Output the [X, Y] coordinate of the center of the cell containing the given text.  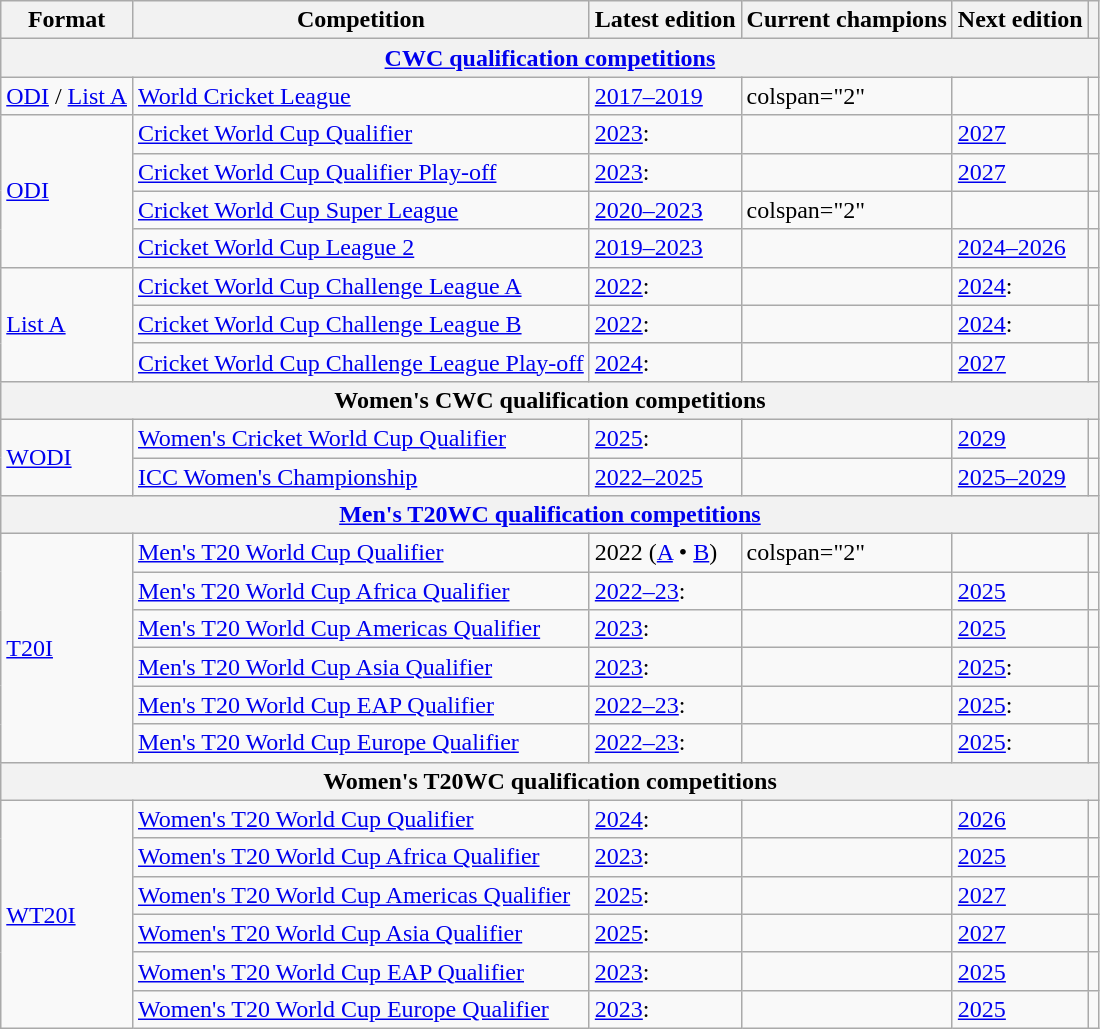
T20I [67, 648]
2029 [1020, 438]
Women's CWC qualification competitions [550, 400]
2022–2025 [665, 477]
Cricket World Cup League 2 [360, 248]
2017–2019 [665, 96]
2020–2023 [665, 210]
Cricket World Cup Qualifier [360, 134]
Format [67, 20]
Women's T20 World Cup Asia Qualifier [360, 933]
Men's T20 World Cup Asia Qualifier [360, 667]
Women's T20 World Cup Africa Qualifier [360, 857]
Competition [360, 20]
Latest edition [665, 20]
Men's T20WC qualification competitions [550, 515]
2025–2029 [1020, 477]
CWC qualification competitions [550, 58]
Men's T20 World Cup Africa Qualifier [360, 591]
ICC Women's Championship [360, 477]
World Cricket League [360, 96]
2024–2026 [1020, 248]
Cricket World Cup Challenge League A [360, 286]
Current champions [846, 20]
Men's T20 World Cup Qualifier [360, 553]
List A [67, 324]
Women's T20WC qualification competitions [550, 781]
2022 (A • B) [665, 553]
Next edition [1020, 20]
ODI [67, 191]
Cricket World Cup Challenge League B [360, 324]
Men's T20 World Cup Americas Qualifier [360, 629]
2026 [1020, 819]
Women's T20 World Cup Qualifier [360, 819]
Cricket World Cup Qualifier Play-off [360, 172]
WT20I [67, 914]
Men's T20 World Cup Europe Qualifier [360, 743]
Women's Cricket World Cup Qualifier [360, 438]
Women's T20 World Cup Americas Qualifier [360, 895]
Cricket World Cup Challenge League Play-off [360, 362]
ODI / List A [67, 96]
Men's T20 World Cup EAP Qualifier [360, 705]
Women's T20 World Cup Europe Qualifier [360, 1009]
Cricket World Cup Super League [360, 210]
2019–2023 [665, 248]
Women's T20 World Cup EAP Qualifier [360, 971]
WODI [67, 457]
